Determine the (X, Y) coordinate at the center of the cell enclosing the given text.  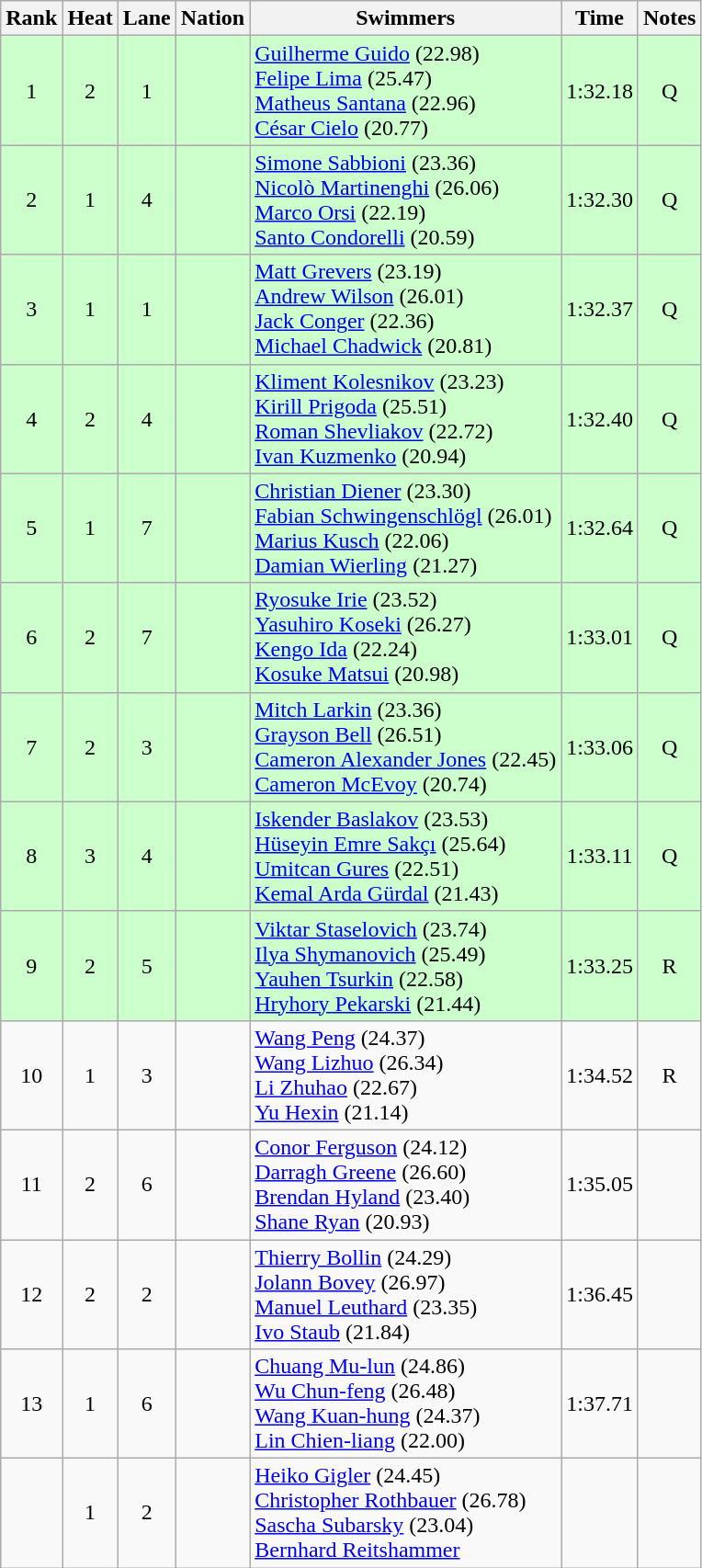
Conor Ferguson (24.12)Darragh Greene (26.60)Brendan Hyland (23.40)Shane Ryan (20.93) (406, 1184)
Heat (90, 18)
10 (31, 1075)
Wang Peng (24.37)Wang Lizhuo (26.34)Li Zhuhao (22.67)Yu Hexin (21.14) (406, 1075)
1:33.01 (600, 638)
1:34.52 (600, 1075)
1:32.64 (600, 528)
Notes (669, 18)
8 (31, 857)
Swimmers (406, 18)
1:32.18 (600, 90)
1:33.11 (600, 857)
Guilherme Guido (22.98)Felipe Lima (25.47)Matheus Santana (22.96)César Cielo (20.77) (406, 90)
Iskender Baslakov (23.53)Hüseyin Emre Sakçı (25.64)Umitcan Gures (22.51)Kemal Arda Gürdal (21.43) (406, 857)
9 (31, 965)
Mitch Larkin (23.36)Grayson Bell (26.51)Cameron Alexander Jones (22.45)Cameron McEvoy (20.74) (406, 746)
Viktar Staselovich (23.74)Ilya Shymanovich (25.49)Yauhen Tsurkin (22.58)Hryhory Pekarski (21.44) (406, 965)
Rank (31, 18)
11 (31, 1184)
1:32.37 (600, 309)
Simone Sabbioni (23.36)Nicolò Martinenghi (26.06)Marco Orsi (22.19)Santo Condorelli (20.59) (406, 200)
12 (31, 1294)
1:33.25 (600, 965)
1:36.45 (600, 1294)
Kliment Kolesnikov (23.23)Kirill Prigoda (25.51)Roman Shevliakov (22.72)Ivan Kuzmenko (20.94) (406, 419)
Lane (147, 18)
Thierry Bollin (24.29)Jolann Bovey (26.97)Manuel Leuthard (23.35)Ivo Staub (21.84) (406, 1294)
1:33.06 (600, 746)
Matt Grevers (23.19)Andrew Wilson (26.01)Jack Conger (22.36)Michael Chadwick (20.81) (406, 309)
Chuang Mu-lun (24.86)Wu Chun-feng (26.48)Wang Kuan-hung (24.37)Lin Chien-liang (22.00) (406, 1404)
Christian Diener (23.30)Fabian Schwingenschlögl (26.01)Marius Kusch (22.06)Damian Wierling (21.27) (406, 528)
13 (31, 1404)
Heiko Gigler (24.45)Christopher Rothbauer (26.78)Sascha Subarsky (23.04)Bernhard Reitshammer (406, 1513)
1:32.30 (600, 200)
1:35.05 (600, 1184)
1:37.71 (600, 1404)
Ryosuke Irie (23.52)Yasuhiro Koseki (26.27)Kengo Ida (22.24)Kosuke Matsui (20.98) (406, 638)
Time (600, 18)
1:32.40 (600, 419)
Nation (212, 18)
